Identify which cell holds the provided text, then report its [X, Y] central coordinate. 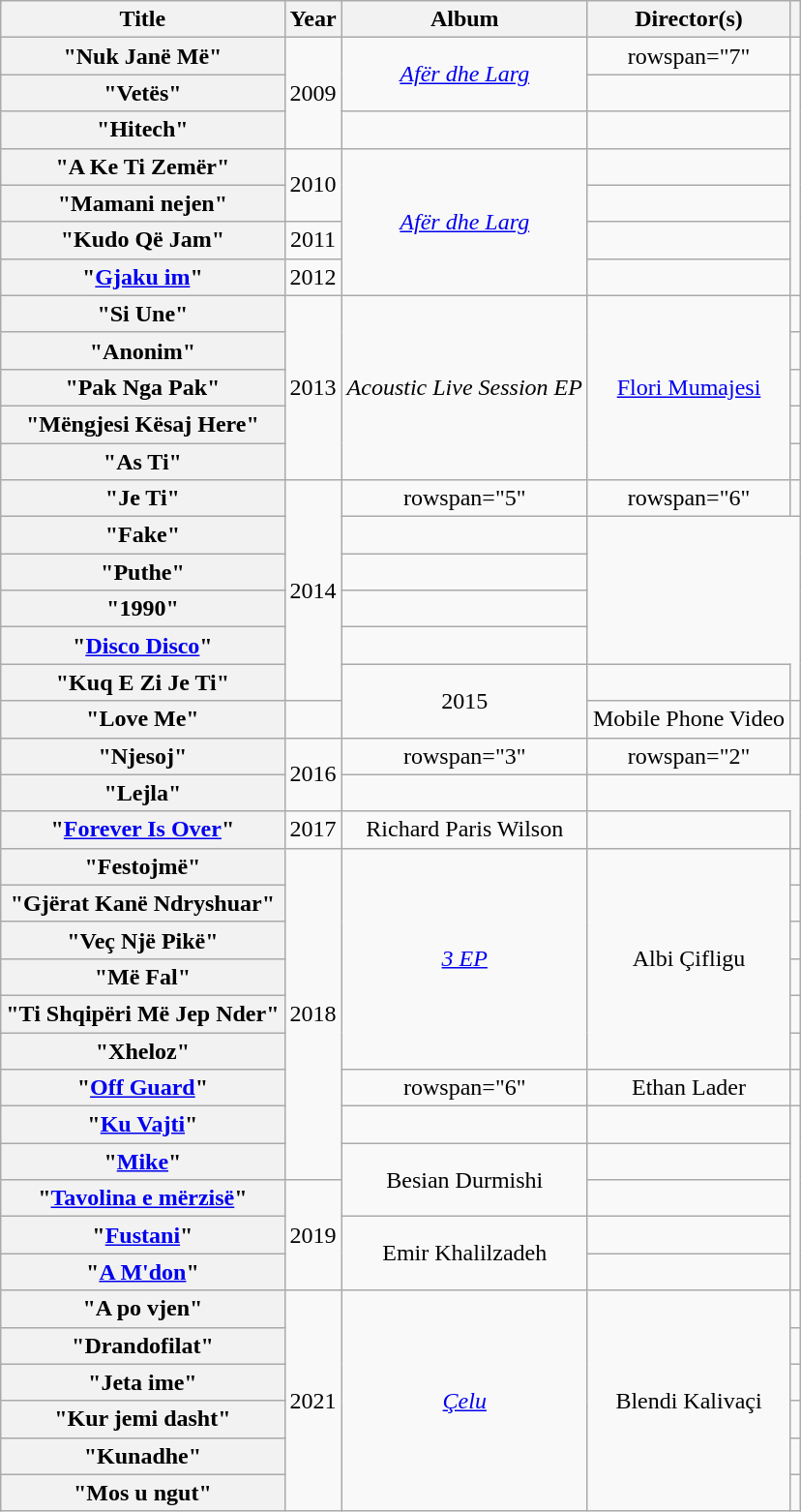
"A po vjen" [143, 1309]
"Pak Nga Pak" [143, 387]
"Off Guard" [143, 1088]
2015 [464, 701]
"Puthe" [143, 572]
rowspan="7" [689, 56]
rowspan="5" [464, 499]
Year [313, 19]
"Xheloz" [143, 1050]
"Si Une" [143, 314]
2016 [313, 774]
"Më Fal" [143, 977]
"A M'don" [143, 1272]
2019 [313, 1235]
"Ti Shqipëri Më Jep Nder" [143, 1013]
"A Ke Ti Zemër" [143, 166]
"Hitech" [143, 130]
"1990" [143, 609]
2012 [313, 277]
2018 [313, 1014]
"Mëngjesi Kësaj Here" [143, 424]
"Anonim" [143, 350]
2011 [313, 240]
rowspan="2" [689, 756]
Album [464, 19]
Mobile Phone Video [689, 719]
2021 [313, 1401]
2013 [313, 387]
"Kunadhe" [143, 1456]
"Kuq E Zi Je Ti" [143, 682]
"Disco Disco" [143, 646]
3 EP [464, 958]
"Nuk Janë Më" [143, 56]
"Ku Vajti" [143, 1125]
"Veç Një Pikë" [143, 940]
Çelu [464, 1401]
2009 [313, 93]
"Jeta ime" [143, 1382]
"Festojmë" [143, 866]
"Tavolina e mërzisë" [143, 1198]
"Je Ti" [143, 499]
"Mos u ngut" [143, 1493]
"Fustani" [143, 1235]
Blendi Kalivaçi [689, 1401]
2010 [313, 185]
Besian Durmishi [464, 1180]
Title [143, 19]
Richard Paris Wilson [464, 830]
"Forever Is Over" [143, 830]
"Drandofilat" [143, 1346]
2017 [313, 830]
"Gjërat Kanë Ndryshuar" [143, 903]
"Love Me" [143, 719]
Flori Mumajesi [689, 387]
"Lejla" [143, 793]
"Kur jemi dasht" [143, 1419]
Acoustic Live Session EP [464, 387]
"Kudo Që Jam" [143, 240]
"Vetës" [143, 93]
2014 [313, 590]
"Njesoj" [143, 756]
"Mike" [143, 1162]
"Fake" [143, 535]
Emir Khalilzadeh [464, 1254]
"Mamani nejen" [143, 203]
"Gjaku im" [143, 277]
Albi Çifligu [689, 958]
rowspan="3" [464, 756]
Ethan Lader [689, 1088]
Director(s) [689, 19]
"As Ti" [143, 462]
